From the cell containing the given text, extract its center point as (x, y) coordinate. 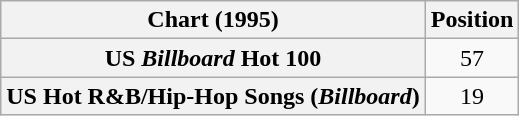
US Billboard Hot 100 (213, 58)
57 (472, 58)
Chart (1995) (213, 20)
Position (472, 20)
US Hot R&B/Hip-Hop Songs (Billboard) (213, 96)
19 (472, 96)
